Return [X, Y] of the center of cell containing provided text 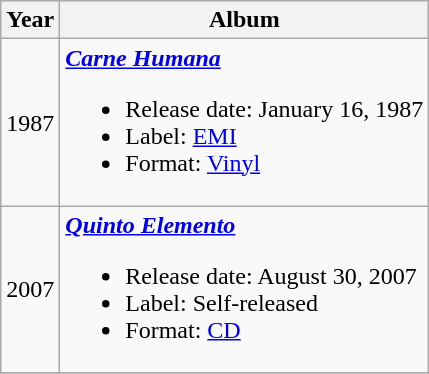
Quinto ElementoRelease date: August 30, 2007Label: Self-releasedFormat: CD [244, 290]
Year [30, 20]
2007 [30, 290]
Carne HumanaRelease date: January 16, 1987Label: EMIFormat: Vinyl [244, 122]
1987 [30, 122]
Album [244, 20]
